Scan for the cell matching the given text and deliver its [x, y] coordinate at center. 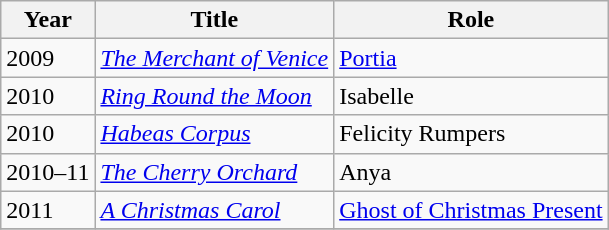
Title [214, 20]
Role [471, 20]
2011 [48, 210]
2010–11 [48, 172]
The Merchant of Venice [214, 58]
The Cherry Orchard [214, 172]
2009 [48, 58]
Felicity Rumpers [471, 134]
Ghost of Christmas Present [471, 210]
A Christmas Carol [214, 210]
Habeas Corpus [214, 134]
Portia [471, 58]
Anya [471, 172]
Isabelle [471, 96]
Year [48, 20]
Ring Round the Moon [214, 96]
